Scan for the cell matching the given text and deliver its [X, Y] coordinate at center. 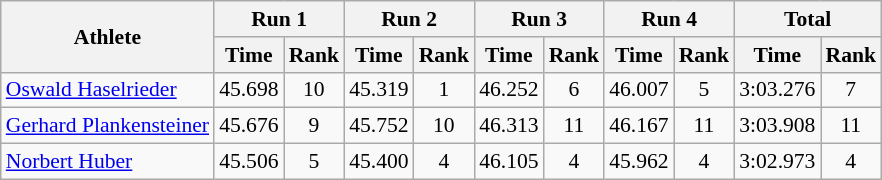
6 [574, 90]
3:03.908 [777, 126]
46.313 [508, 126]
46.105 [508, 162]
Oswald Haselrieder [108, 90]
Norbert Huber [108, 162]
46.007 [638, 90]
46.167 [638, 126]
Gerhard Plankensteiner [108, 126]
Run 2 [409, 19]
45.319 [378, 90]
3:02.973 [777, 162]
3:03.276 [777, 90]
45.506 [248, 162]
Athlete [108, 36]
9 [314, 126]
Run 3 [539, 19]
45.400 [378, 162]
46.252 [508, 90]
1 [444, 90]
Total [808, 19]
45.698 [248, 90]
45.676 [248, 126]
45.752 [378, 126]
Run 4 [669, 19]
Run 1 [279, 19]
7 [850, 90]
45.962 [638, 162]
